Identify which cell holds the provided text, then report its (X, Y) central coordinate. 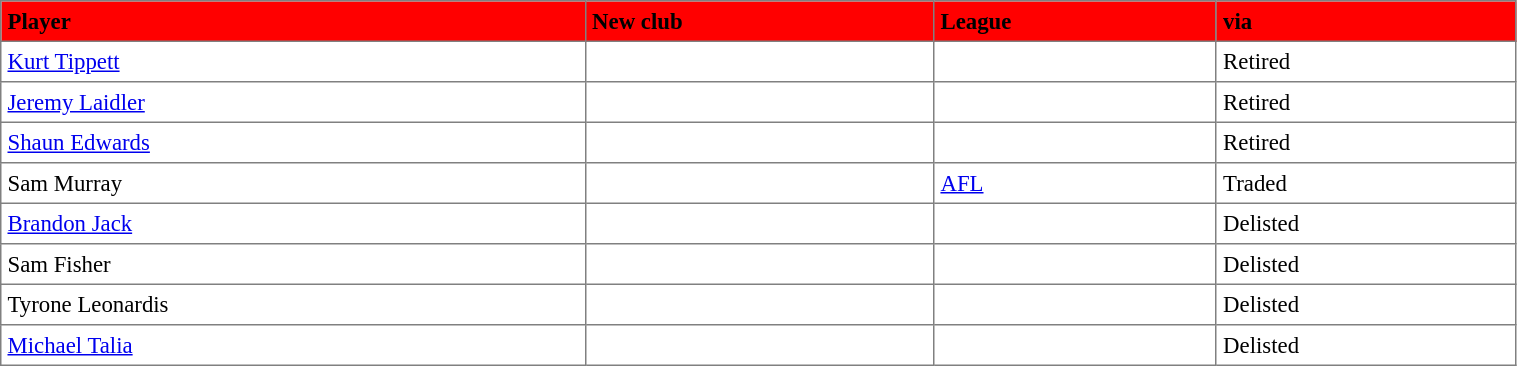
Michael Talia (294, 345)
Kurt Tippett (294, 61)
League (1076, 21)
Sam Murray (294, 183)
Sam Fisher (294, 264)
Jeremy Laidler (294, 102)
Traded (1366, 183)
Player (294, 21)
Brandon Jack (294, 223)
Tyrone Leonardis (294, 304)
via (1366, 21)
Shaun Edwards (294, 142)
New club (759, 21)
AFL (1076, 183)
